For the text-containing cell, return its midpoint in (x, y) coordinate format. 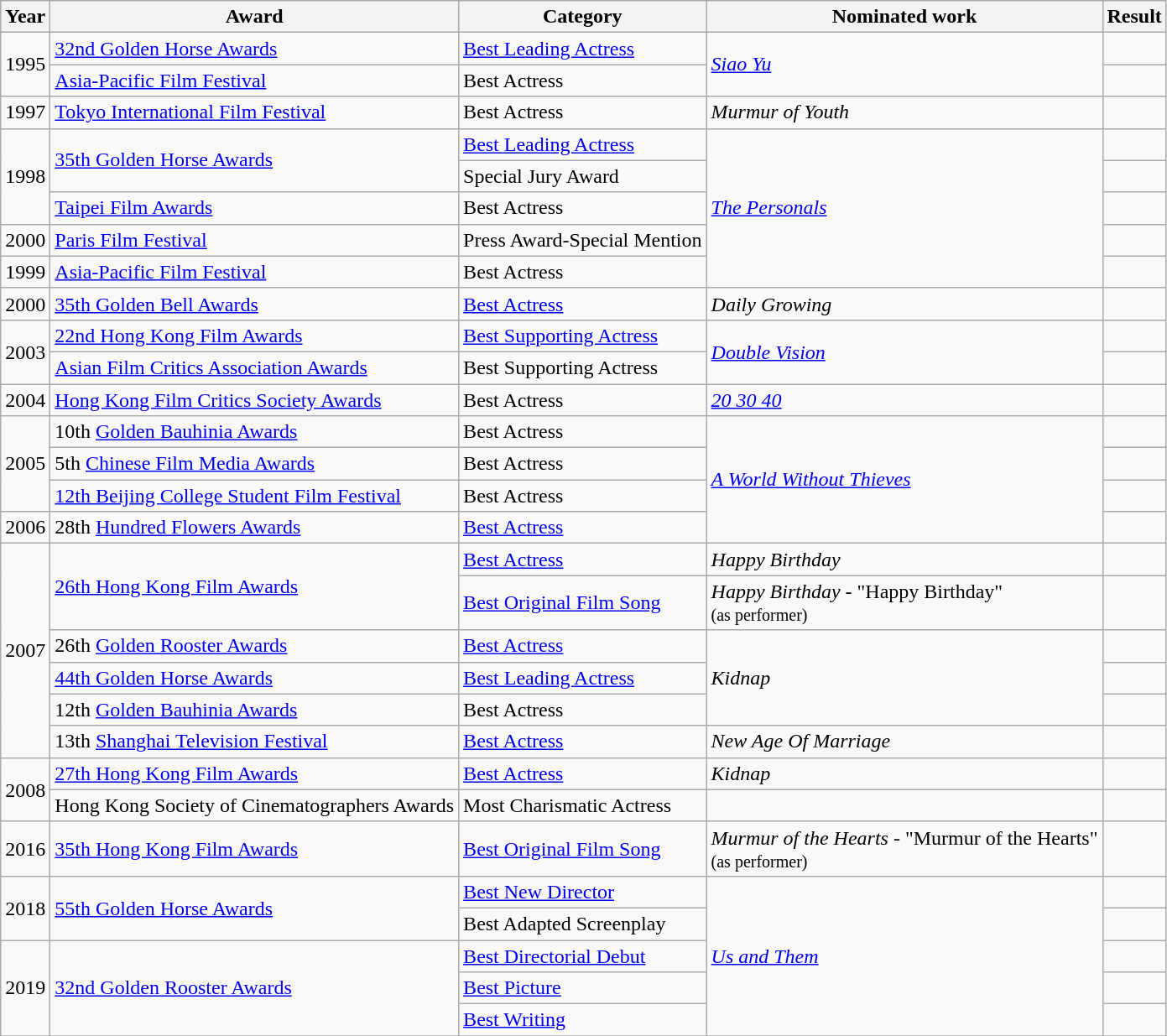
1995 (25, 65)
Asian Film Critics Association Awards (255, 367)
2018 (25, 908)
20 30 40 (904, 400)
Best Adapted Screenplay (582, 924)
32nd Golden Horse Awards (255, 49)
Tokyo International Film Festival (255, 112)
Taipei Film Awards (255, 208)
Award (255, 17)
Happy Birthday - "Happy Birthday"(as performer) (904, 602)
Most Charismatic Actress (582, 805)
10th Golden Bauhinia Awards (255, 432)
2016 (25, 849)
26th Hong Kong Film Awards (255, 587)
2007 (25, 651)
26th Golden Rooster Awards (255, 646)
Hong Kong Society of Cinematographers Awards (255, 805)
The Personals (904, 208)
Category (582, 17)
22nd Hong Kong Film Awards (255, 336)
12th Golden Bauhinia Awards (255, 710)
Siao Yu (904, 65)
Press Award-Special Mention (582, 240)
12th Beijing College Student Film Festival (255, 496)
2008 (25, 789)
1999 (25, 272)
2019 (25, 987)
1997 (25, 112)
Murmur of Youth (904, 112)
44th Golden Horse Awards (255, 678)
13th Shanghai Television Festival (255, 742)
Nominated work (904, 17)
2005 (25, 464)
Result (1134, 17)
35th Golden Bell Awards (255, 304)
35th Hong Kong Film Awards (255, 849)
Us and Them (904, 955)
35th Golden Horse Awards (255, 160)
27th Hong Kong Film Awards (255, 773)
55th Golden Horse Awards (255, 908)
Double Vision (904, 351)
Paris Film Festival (255, 240)
2006 (25, 528)
Murmur of the Hearts - "Murmur of the Hearts" (as performer) (904, 849)
Happy Birthday (904, 560)
New Age Of Marriage (904, 742)
Best Picture (582, 988)
Special Jury Award (582, 176)
1998 (25, 176)
Year (25, 17)
Hong Kong Film Critics Society Awards (255, 400)
2003 (25, 351)
Best Directorial Debut (582, 955)
5th Chinese Film Media Awards (255, 464)
28th Hundred Flowers Awards (255, 528)
Daily Growing (904, 304)
Best New Director (582, 892)
Best Writing (582, 1020)
A World Without Thieves (904, 480)
32nd Golden Rooster Awards (255, 987)
2004 (25, 400)
